Return the [x, y] coordinate for the center point of the cell that contains the specified text.  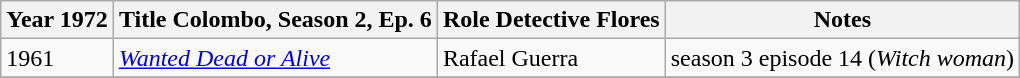
Year 1972 [58, 20]
1961 [58, 58]
season 3 episode 14 (Witch woman) [842, 58]
Wanted Dead or Alive [275, 58]
Title Colombo, Season 2, Ep. 6 [275, 20]
Role Detective Flores [551, 20]
Rafael Guerra [551, 58]
Notes [842, 20]
